Output the (x, y) coordinate of the center of the cell containing the given text.  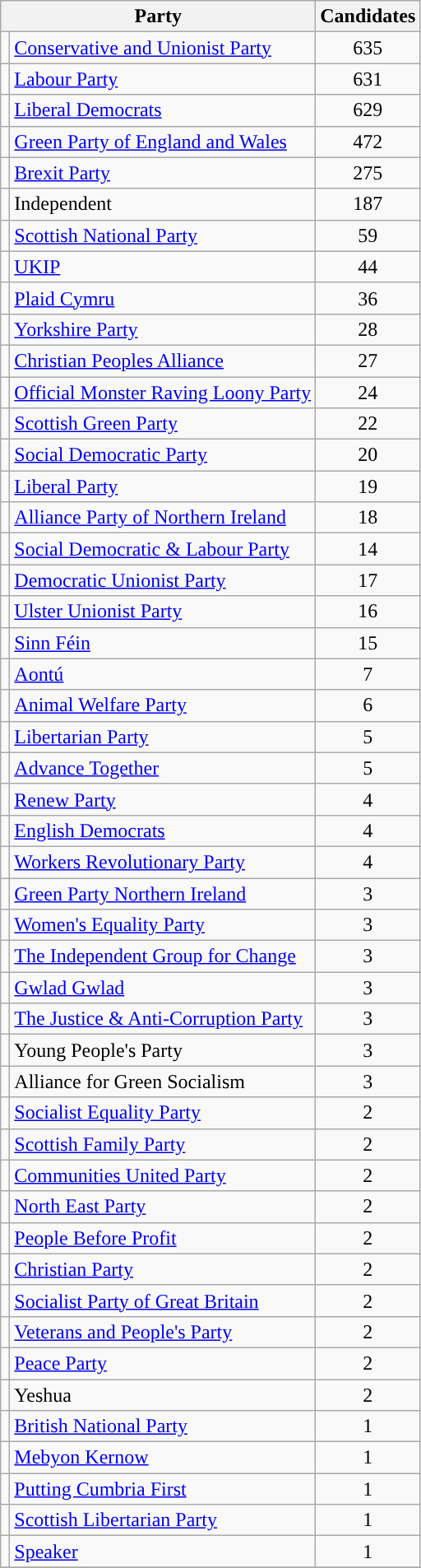
Aontú (163, 674)
North East Party (163, 1207)
17 (368, 580)
Liberal Democrats (163, 110)
20 (368, 455)
Scottish Family Party (163, 1144)
44 (368, 267)
The Justice & Anti-Corruption Party (163, 1019)
14 (368, 549)
6 (368, 705)
Mebyon Kernow (163, 1458)
Scottish Green Party (163, 424)
Plaid Cymru (163, 298)
16 (368, 612)
27 (368, 361)
Party (158, 16)
Communities United Party (163, 1175)
629 (368, 110)
Workers Revolutionary Party (163, 862)
Green Party Northern Ireland (163, 893)
The Independent Group for Change (163, 956)
Ulster Unionist Party (163, 612)
English Democrats (163, 831)
Conservative and Unionist Party (163, 48)
Green Party of England and Wales (163, 142)
Yorkshire Party (163, 329)
Libertarian Party (163, 737)
Peace Party (163, 1363)
635 (368, 48)
19 (368, 486)
Christian Party (163, 1269)
Gwlad Gwlad (163, 988)
Scottish National Party (163, 235)
Independent (163, 204)
36 (368, 298)
24 (368, 393)
Official Monster Raving Loony Party (163, 393)
Animal Welfare Party (163, 705)
275 (368, 173)
Yeshua (163, 1395)
59 (368, 235)
British National Party (163, 1426)
Alliance Party of Northern Ireland (163, 518)
Renew Party (163, 799)
7 (368, 674)
Social Democratic & Labour Party (163, 549)
Liberal Party (163, 486)
People Before Profit (163, 1238)
472 (368, 142)
Advance Together (163, 768)
187 (368, 204)
Christian Peoples Alliance (163, 361)
Democratic Unionist Party (163, 580)
Social Democratic Party (163, 455)
Socialist Party of Great Britain (163, 1300)
UKIP (163, 267)
22 (368, 424)
Brexit Party (163, 173)
Scottish Libertarian Party (163, 1520)
Putting Cumbria First (163, 1489)
Socialist Equality Party (163, 1113)
Candidates (368, 16)
Young People's Party (163, 1050)
Women's Equality Party (163, 925)
Alliance for Green Socialism (163, 1082)
Labour Party (163, 79)
18 (368, 518)
28 (368, 329)
Speaker (163, 1552)
631 (368, 79)
Sinn Féin (163, 643)
Veterans and People's Party (163, 1332)
15 (368, 643)
